Detect which cell encompasses the target text, then output its [X, Y] center coordinate. 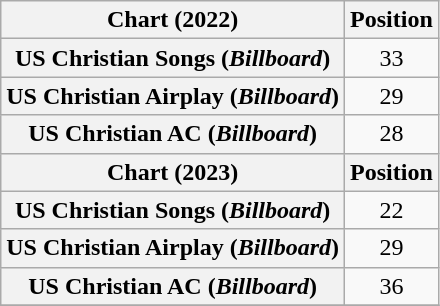
22 [392, 210]
36 [392, 286]
Chart (2023) [173, 172]
28 [392, 134]
33 [392, 58]
Chart (2022) [173, 20]
